Return (x, y) of the center of cell containing provided text 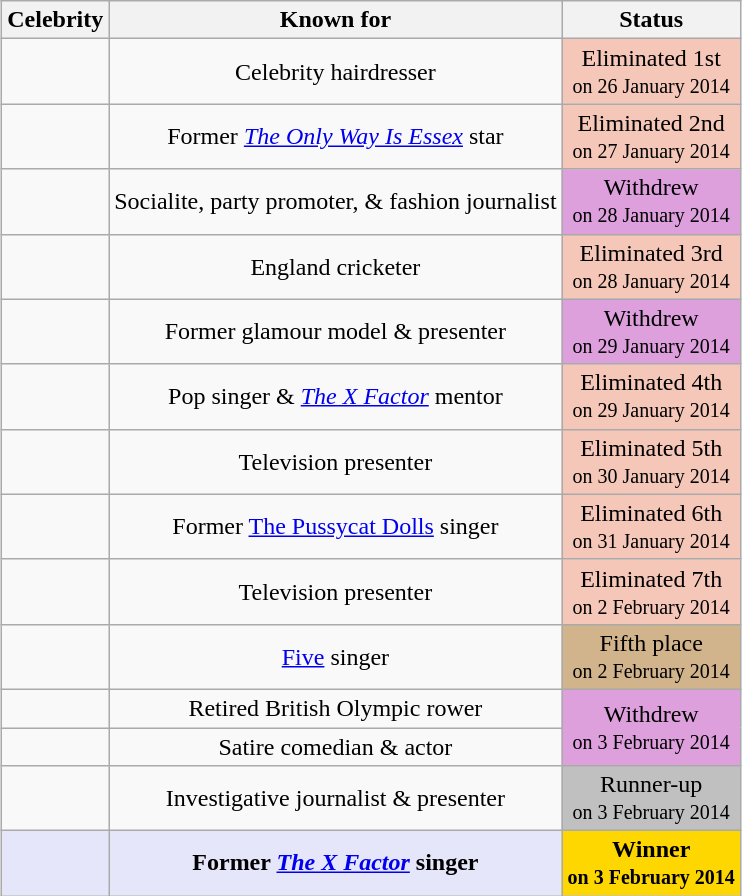
Celebrity hairdresser (336, 72)
Pop singer & The X Factor mentor (336, 396)
Winneron 3 February 2014 (651, 864)
Retired British Olympic rower (336, 708)
Eliminated 2ndon 27 January 2014 (651, 136)
Five singer (336, 656)
Runner-upon 3 February 2014 (651, 798)
Eliminated 6thon 31 January 2014 (651, 526)
Eliminated 3rdon 28 January 2014 (651, 266)
Eliminated 1ston 26 January 2014 (651, 72)
Eliminated 4thon 29 January 2014 (651, 396)
Socialite, party promoter, & fashion journalist (336, 202)
Former The Only Way Is Essex star (336, 136)
Former The X Factor singer (336, 864)
England cricketer (336, 266)
Withdrewon 28 January 2014 (651, 202)
Satire comedian & actor (336, 747)
Withdrewon 3 February 2014 (651, 727)
Former glamour model & presenter (336, 332)
Known for (336, 20)
Withdrewon 29 January 2014 (651, 332)
Status (651, 20)
Eliminated 7thon 2 February 2014 (651, 592)
Eliminated 5thon 30 January 2014 (651, 462)
Former The Pussycat Dolls singer (336, 526)
Celebrity (56, 20)
Fifth placeon 2 February 2014 (651, 656)
Investigative journalist & presenter (336, 798)
